Determine the (X, Y) coordinate at the center of the cell enclosing the given text.  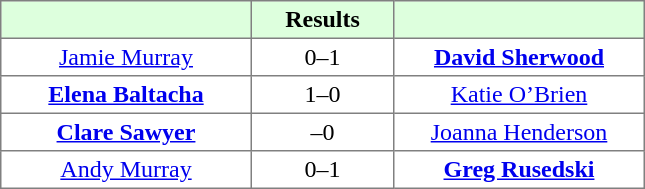
1–0 (322, 95)
Katie O’Brien (519, 95)
Elena Baltacha (126, 95)
Greg Rusedski (519, 170)
Andy Murray (126, 170)
–0 (322, 132)
Joanna Henderson (519, 132)
Results (322, 20)
David Sherwood (519, 57)
Jamie Murray (126, 57)
Clare Sawyer (126, 132)
